Determine the (x, y) coordinate at the center of the cell enclosing the given text.  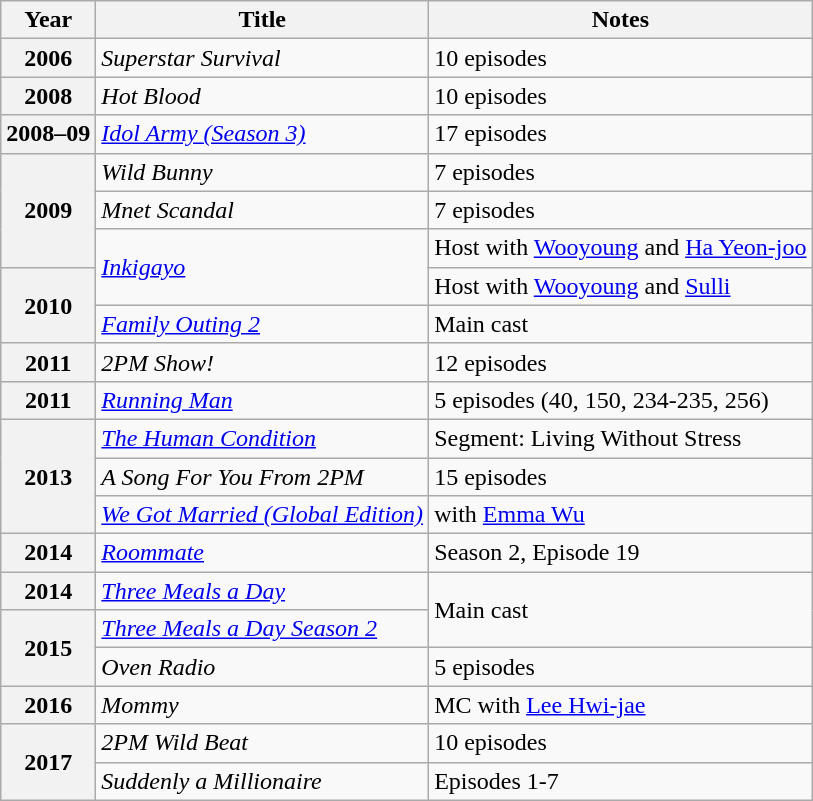
2PM Wild Beat (262, 743)
Segment: Living Without Stress (620, 438)
17 episodes (620, 134)
Roommate (262, 553)
Title (262, 20)
Year (48, 20)
2013 (48, 476)
2008–09 (48, 134)
5 episodes (40, 150, 234-235, 256) (620, 400)
2010 (48, 305)
MC with Lee Hwi-jae (620, 705)
The Human Condition (262, 438)
2006 (48, 58)
2008 (48, 96)
2016 (48, 705)
2009 (48, 210)
Superstar Survival (262, 58)
2PM Show! (262, 362)
A Song For You From 2PM (262, 477)
Idol Army (Season 3) (262, 134)
Hot Blood (262, 96)
12 episodes (620, 362)
Family Outing 2 (262, 324)
Host with Wooyoung and Sulli (620, 286)
Three Meals a Day Season 2 (262, 629)
Wild Bunny (262, 172)
Notes (620, 20)
Mnet Scandal (262, 210)
2017 (48, 762)
Episodes 1-7 (620, 781)
Suddenly a Millionaire (262, 781)
Host with Wooyoung and Ha Yeon-joo (620, 248)
5 episodes (620, 667)
Oven Radio (262, 667)
Mommy (262, 705)
15 episodes (620, 477)
Three Meals a Day (262, 591)
Inkigayo (262, 267)
We Got Married (Global Edition) (262, 515)
Running Man (262, 400)
with Emma Wu (620, 515)
2015 (48, 648)
Season 2, Episode 19 (620, 553)
